Scan for the cell matching the given text and deliver its (X, Y) coordinate at center. 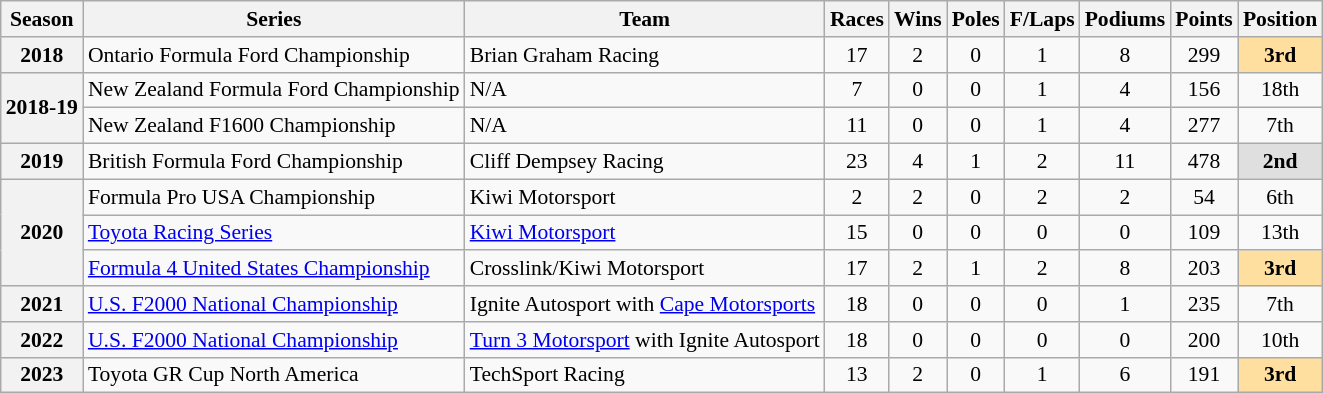
British Formula Ford Championship (274, 162)
6th (1280, 197)
235 (1204, 304)
Toyota Racing Series (274, 233)
13 (857, 375)
2018-19 (42, 108)
Turn 3 Motorsport with Ignite Autosport (645, 340)
15 (857, 233)
191 (1204, 375)
Points (1204, 19)
Wins (918, 19)
277 (1204, 126)
6 (1126, 375)
Ontario Formula Ford Championship (274, 55)
156 (1204, 90)
New Zealand F1600 Championship (274, 126)
Formula 4 United States Championship (274, 269)
Team (645, 19)
200 (1204, 340)
203 (1204, 269)
7 (857, 90)
54 (1204, 197)
Series (274, 19)
299 (1204, 55)
Races (857, 19)
F/Laps (1042, 19)
23 (857, 162)
109 (1204, 233)
2018 (42, 55)
Cliff Dempsey Racing (645, 162)
2020 (42, 232)
Ignite Autosport with Cape Motorsports (645, 304)
2023 (42, 375)
10th (1280, 340)
Podiums (1126, 19)
Position (1280, 19)
Brian Graham Racing (645, 55)
Formula Pro USA Championship (274, 197)
TechSport Racing (645, 375)
Season (42, 19)
2019 (42, 162)
13th (1280, 233)
Poles (976, 19)
2nd (1280, 162)
Crosslink/Kiwi Motorsport (645, 269)
18th (1280, 90)
New Zealand Formula Ford Championship (274, 90)
2022 (42, 340)
Toyota GR Cup North America (274, 375)
2021 (42, 304)
478 (1204, 162)
